For the text-containing cell, return its midpoint in [x, y] coordinate format. 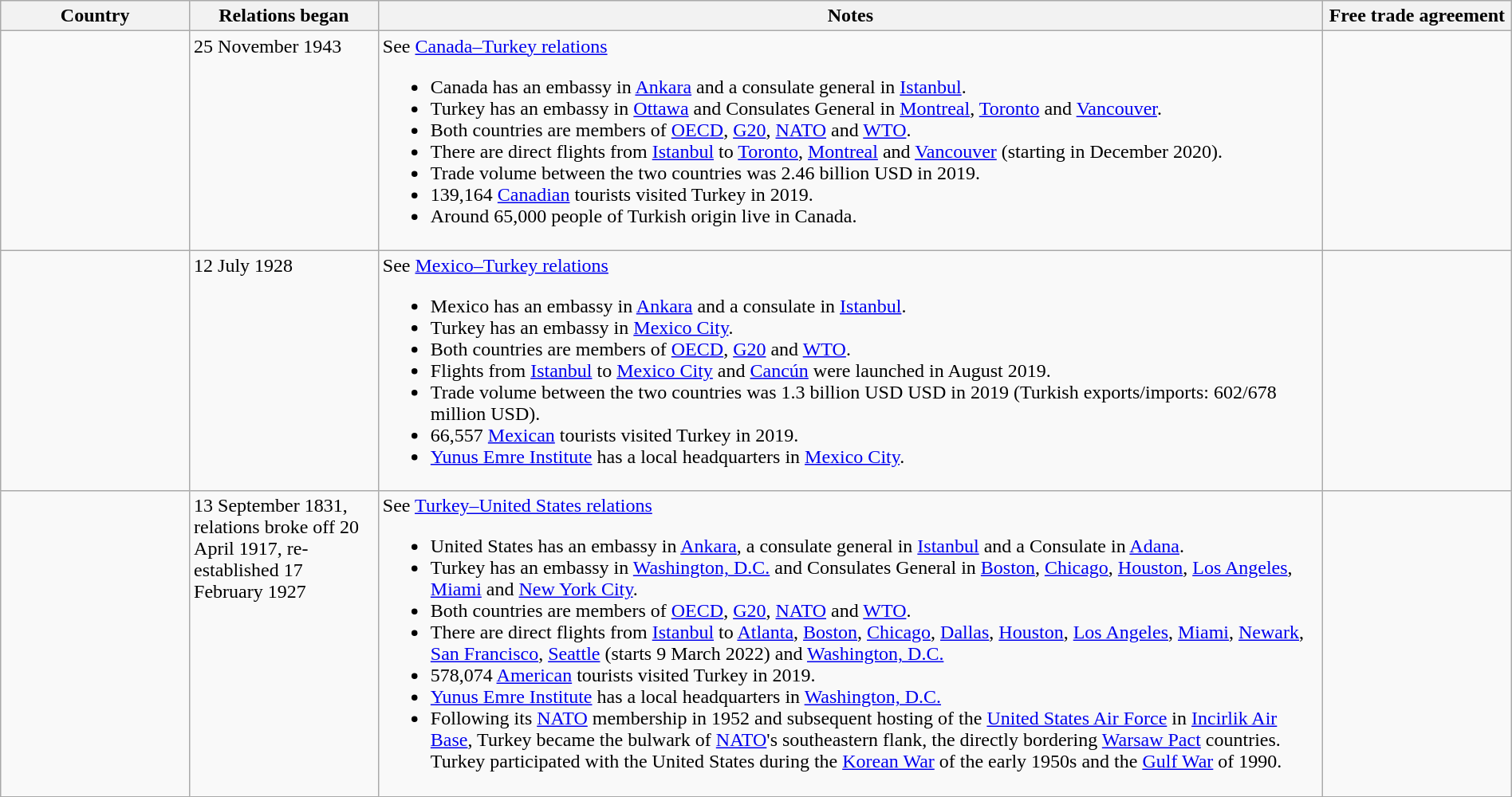
Relations began [284, 16]
Notes [850, 16]
13 September 1831, relations broke off 20 April 1917, re-established 17 February 1927 [284, 644]
12 July 1928 [284, 371]
Free trade agreement [1416, 16]
Country [96, 16]
25 November 1943 [284, 140]
